Output the (X, Y) coordinate of the center of the cell containing the given text.  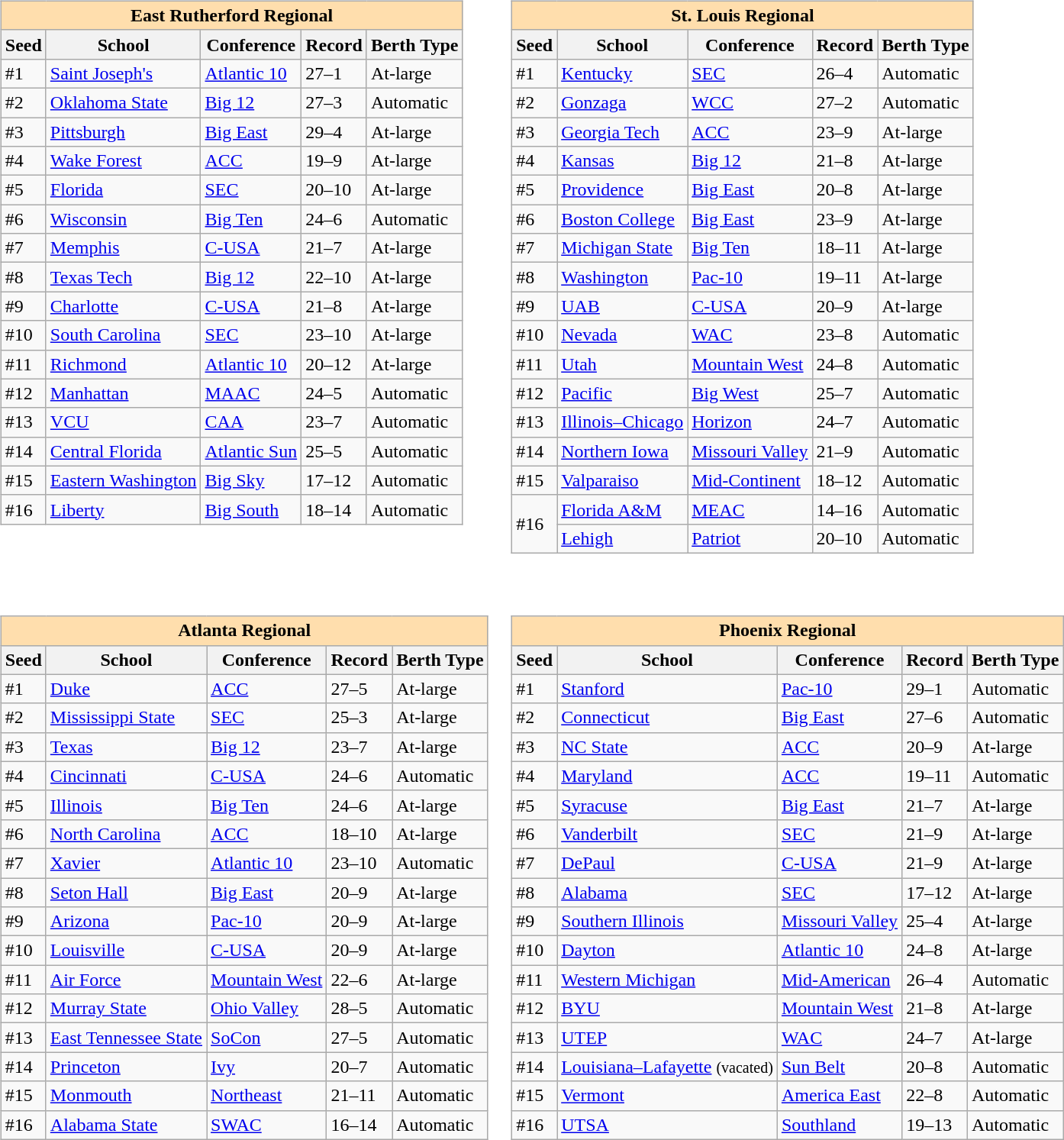
Vermont (667, 1096)
Syracuse (667, 805)
21–11 (360, 1096)
Monmouth (126, 1096)
Northeast (267, 1096)
Illinois–Chicago (623, 422)
NC State (667, 747)
27–6 (935, 718)
Oklahoma State (124, 102)
19–13 (935, 1125)
Pacific (623, 393)
Central Florida (124, 451)
UTSA (667, 1125)
29–1 (935, 689)
Seton Hall (126, 893)
Manhattan (124, 393)
Big West (750, 393)
Liberty (124, 509)
Wake Forest (124, 161)
25–5 (334, 451)
22–8 (935, 1096)
Connecticut (667, 718)
Boston College (623, 219)
Texas (126, 747)
UTEP (667, 1038)
DePaul (667, 863)
East Rutherford Regional (232, 15)
Mid-American (840, 980)
Mid-Continent (750, 480)
Washington (623, 277)
St. Louis Regional (743, 15)
Kansas (623, 161)
25–3 (360, 718)
Southern Illinois (667, 922)
VCU (124, 422)
18–11 (845, 248)
Vanderbilt (667, 834)
Alabama (667, 893)
16–14 (360, 1125)
Alabama State (126, 1125)
Big Sky (251, 480)
Charlotte (124, 306)
Cincinnati (126, 776)
Duke (126, 689)
28–5 (360, 1009)
Florida (124, 190)
27–3 (334, 102)
Georgia Tech (623, 132)
Big South (251, 509)
Atlantic Sun (251, 451)
27–1 (334, 73)
Arizona (126, 922)
Ivy (267, 1067)
29–4 (334, 132)
Dayton (667, 951)
Air Force (126, 980)
Ohio Valley (267, 1009)
18–10 (360, 834)
East Tennessee State (126, 1038)
Eastern Washington (124, 480)
SWAC (267, 1125)
Richmond (124, 364)
18–14 (334, 509)
Nevada (623, 335)
25–4 (935, 922)
Western Michigan (667, 980)
20–7 (360, 1067)
Lehigh (623, 538)
27–2 (845, 102)
Southland (840, 1125)
Gonzaga (623, 102)
Saint Joseph's (124, 73)
BYU (667, 1009)
Illinois (126, 805)
Louisiana–Lafayette (vacated) (667, 1067)
Wisconsin (124, 219)
Maryland (667, 776)
18–12 (845, 480)
Atlanta Regional (244, 631)
Patriot (750, 538)
Xavier (126, 863)
Stanford (667, 689)
Mississippi State (126, 718)
Louisville (126, 951)
UAB (623, 306)
MEAC (750, 509)
23–8 (845, 335)
MAAC (251, 393)
14–16 (845, 509)
Michigan State (623, 248)
WCC (750, 102)
25–7 (845, 393)
Kentucky (623, 73)
19–9 (334, 161)
Phoenix Regional (788, 631)
Valparaiso (623, 480)
South Carolina (124, 335)
Pittsburgh (124, 132)
Horizon (750, 422)
Utah (623, 364)
22–10 (334, 277)
24–5 (334, 393)
CAA (251, 422)
Florida A&M (623, 509)
20–12 (334, 364)
America East (840, 1096)
Murray State (126, 1009)
Princeton (126, 1067)
Providence (623, 190)
North Carolina (126, 834)
Memphis (124, 248)
22–6 (360, 980)
Texas Tech (124, 277)
Northern Iowa (623, 451)
SoCon (267, 1038)
Sun Belt (840, 1067)
